Return (x, y) of the center of cell containing provided text 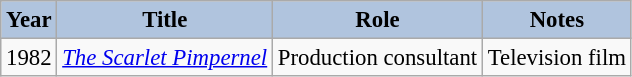
Notes (556, 20)
Television film (556, 58)
Title (165, 20)
Role (378, 20)
Year (29, 20)
Production consultant (378, 58)
The Scarlet Pimpernel (165, 58)
1982 (29, 58)
